Output the (X, Y) coordinate of the center of the cell containing the given text.  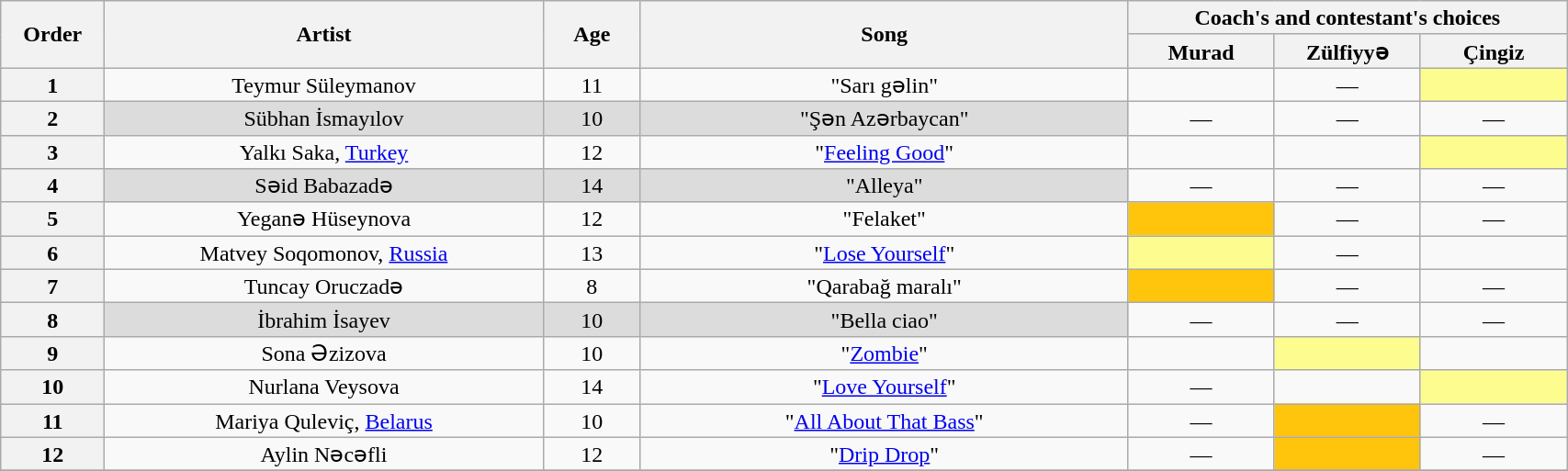
2 (53, 118)
Sona Əzizova (324, 353)
"Love Yourself" (884, 387)
Matvey Soqomonov, Russia (324, 253)
Mariya Quleviç, Belarus (324, 421)
6 (53, 253)
Yalkı Saka, Turkey (324, 152)
Order (53, 35)
13 (592, 253)
Tuncay Oruczadə (324, 286)
"Zombie" (884, 353)
Çingiz (1494, 51)
"Alleya" (884, 185)
Aylin Nəcəfli (324, 454)
Sübhan İsmayılov (324, 118)
Song (884, 35)
4 (53, 185)
7 (53, 286)
"Şən Azərbaycan" (884, 118)
3 (53, 152)
"Felaket" (884, 219)
Nurlana Veysova (324, 387)
"Drip Drop" (884, 454)
Səid Babazadə (324, 185)
9 (53, 353)
5 (53, 219)
"Lose Yourself" (884, 253)
"Bella ciao" (884, 320)
Zülfiyyə (1347, 51)
Murad (1201, 51)
Age (592, 35)
Teymur Süleymanov (324, 84)
"Sarı gəlin" (884, 84)
Artist (324, 35)
1 (53, 84)
"All About That Bass" (884, 421)
Coach's and contestant's choices (1348, 18)
İbrahim İsayev (324, 320)
Yeganə Hüseynova (324, 219)
"Feeling Good" (884, 152)
"Qarabağ maralı" (884, 286)
